For the text-containing cell, return its midpoint in [x, y] coordinate format. 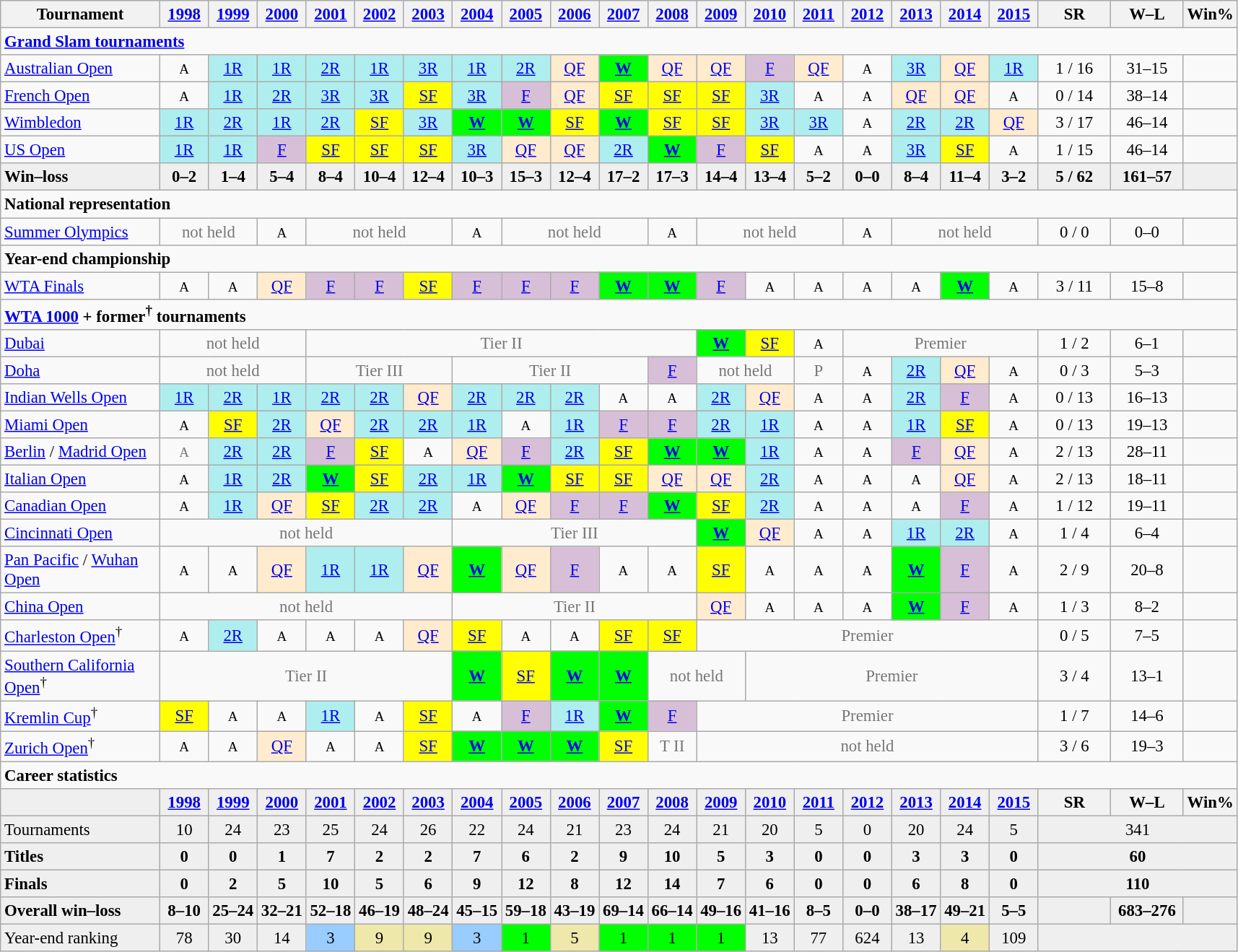
16–13 [1148, 398]
25–24 [233, 911]
17–3 [672, 177]
0 / 5 [1074, 636]
59–18 [526, 911]
1 / 2 [1074, 344]
38–14 [1148, 96]
161–57 [1148, 177]
69–14 [624, 911]
22 [477, 830]
49–21 [965, 911]
15–8 [1148, 286]
77 [819, 938]
46–19 [380, 911]
11–4 [965, 177]
20–8 [1148, 570]
110 [1138, 884]
Dubai [81, 344]
18–11 [1148, 479]
1 / 16 [1074, 69]
Summer Olympics [81, 232]
41–16 [770, 911]
T II [672, 746]
3 / 11 [1074, 286]
Tournament [81, 14]
Indian Wells Open [81, 398]
28–11 [1148, 452]
5 / 62 [1074, 177]
8–5 [819, 911]
5–4 [282, 177]
60 [1138, 857]
WTA 1000 + former† tournaments [619, 314]
0 / 14 [1074, 96]
17–2 [624, 177]
3 / 6 [1074, 746]
14–4 [721, 177]
Canadian Open [81, 506]
13–4 [770, 177]
Tournaments [81, 830]
45–15 [477, 911]
1–4 [233, 177]
8–2 [1148, 607]
10–4 [380, 177]
1 / 12 [1074, 506]
1 / 15 [1074, 150]
5–5 [1013, 911]
Charleston Open† [81, 636]
US Open [81, 150]
341 [1138, 830]
19–13 [1148, 424]
Titles [81, 857]
Italian Open [81, 479]
109 [1013, 938]
26 [428, 830]
0 / 0 [1074, 232]
31–15 [1148, 69]
Southern California Open† [81, 676]
Pan Pacific / Wuhan Open [81, 570]
Year-end championship [619, 258]
38–17 [916, 911]
10–3 [477, 177]
52–18 [331, 911]
Win–loss [81, 177]
19–11 [1148, 506]
Miami Open [81, 424]
Doha [81, 370]
National representation [619, 204]
1 / 3 [1074, 607]
1 / 7 [1074, 716]
5–3 [1148, 370]
2 / 9 [1074, 570]
0–2 [184, 177]
7–5 [1148, 636]
3 / 17 [1074, 123]
Kremlin Cup† [81, 716]
66–14 [672, 911]
3 / 4 [1074, 676]
5–2 [819, 177]
624 [868, 938]
French Open [81, 96]
Overall win–loss [81, 911]
1 / 4 [1074, 533]
Wimbledon [81, 123]
8–10 [184, 911]
30 [233, 938]
78 [184, 938]
4 [965, 938]
25 [331, 830]
683–276 [1148, 911]
Australian Open [81, 69]
0 / 3 [1074, 370]
43–19 [575, 911]
15–3 [526, 177]
32–21 [282, 911]
6–1 [1148, 344]
48–24 [428, 911]
6–4 [1148, 533]
Finals [81, 884]
Cincinnati Open [81, 533]
Career statistics [619, 775]
3–2 [1013, 177]
Grand Slam tournaments [619, 42]
Berlin / Madrid Open [81, 452]
WTA Finals [81, 286]
49–16 [721, 911]
13–1 [1148, 676]
China Open [81, 607]
Zurich Open† [81, 746]
14–6 [1148, 716]
Year-end ranking [81, 938]
P [819, 370]
19–3 [1148, 746]
